Capture the cell that displays the provided text and extract its (x, y) central coordinate. 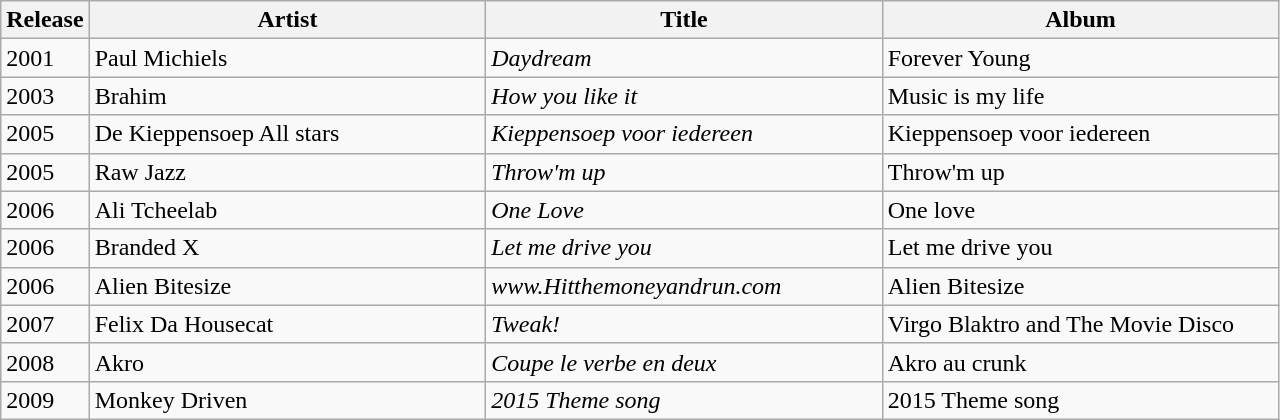
2009 (45, 400)
Virgo Blaktro and The Movie Disco (1080, 324)
Brahim (288, 96)
2007 (45, 324)
Monkey Driven (288, 400)
Tweak! (684, 324)
Forever Young (1080, 58)
Coupe le verbe en deux (684, 362)
2001 (45, 58)
Akro au crunk (1080, 362)
How you like it (684, 96)
2003 (45, 96)
Branded X (288, 248)
Album (1080, 20)
Felix Da Housecat (288, 324)
Artist (288, 20)
Daydream (684, 58)
Raw Jazz (288, 172)
Paul Michiels (288, 58)
Title (684, 20)
One love (1080, 210)
Akro (288, 362)
De Kieppensoep All stars (288, 134)
Release (45, 20)
Ali Tcheelab (288, 210)
Music is my life (1080, 96)
2008 (45, 362)
One Love (684, 210)
www.Hitthemoneyandrun.com (684, 286)
